Find where the given text appears and provide that cell's center as (X, Y) coordinate. 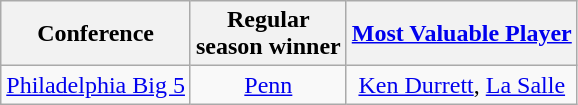
Conference (96, 34)
Most Valuable Player (462, 34)
Philadelphia Big 5 (96, 85)
Penn (268, 85)
Regular season winner (268, 34)
Ken Durrett, La Salle (462, 85)
